Scan for the cell matching the given text and deliver its [x, y] coordinate at center. 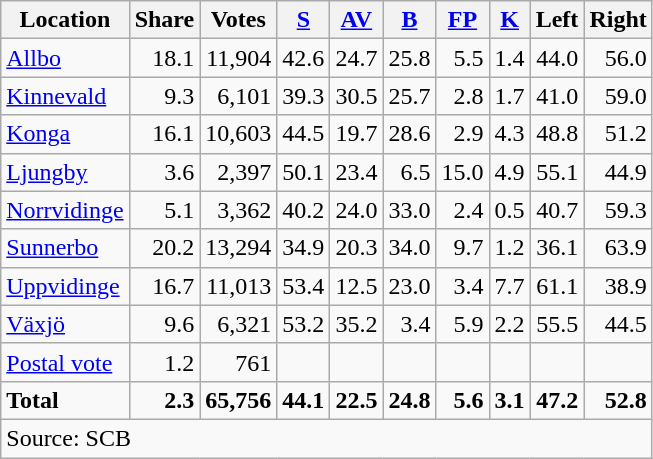
2,397 [238, 172]
2.9 [462, 134]
Norrvidinge [65, 210]
5.9 [462, 324]
5.6 [462, 400]
24.8 [410, 400]
Total [65, 400]
40.2 [304, 210]
3.6 [164, 172]
56.0 [618, 58]
Location [65, 20]
Uppvidinge [65, 286]
0.5 [510, 210]
Left [557, 20]
10,603 [238, 134]
44.9 [618, 172]
9.6 [164, 324]
1.4 [510, 58]
22.5 [356, 400]
19.7 [356, 134]
3,362 [238, 210]
61.1 [557, 286]
65,756 [238, 400]
53.4 [304, 286]
6.5 [410, 172]
30.5 [356, 96]
16.7 [164, 286]
3.1 [510, 400]
25.7 [410, 96]
63.9 [618, 248]
B [410, 20]
13,294 [238, 248]
11,904 [238, 58]
9.3 [164, 96]
38.9 [618, 286]
761 [238, 362]
53.2 [304, 324]
Växjö [65, 324]
35.2 [356, 324]
20.3 [356, 248]
18.1 [164, 58]
59.3 [618, 210]
36.1 [557, 248]
59.0 [618, 96]
33.0 [410, 210]
2.3 [164, 400]
44.0 [557, 58]
Share [164, 20]
42.6 [304, 58]
Votes [238, 20]
20.2 [164, 248]
9.7 [462, 248]
7.7 [510, 286]
34.0 [410, 248]
2.2 [510, 324]
12.5 [356, 286]
44.1 [304, 400]
47.2 [557, 400]
48.8 [557, 134]
24.7 [356, 58]
Kinnevald [65, 96]
15.0 [462, 172]
2.4 [462, 210]
55.5 [557, 324]
Sunnerbo [65, 248]
Postal vote [65, 362]
FP [462, 20]
5.1 [164, 210]
34.9 [304, 248]
50.1 [304, 172]
52.8 [618, 400]
24.0 [356, 210]
25.8 [410, 58]
2.8 [462, 96]
Allbo [65, 58]
23.0 [410, 286]
S [304, 20]
41.0 [557, 96]
6,101 [238, 96]
6,321 [238, 324]
Ljungby [65, 172]
1.7 [510, 96]
4.9 [510, 172]
Right [618, 20]
16.1 [164, 134]
K [510, 20]
55.1 [557, 172]
28.6 [410, 134]
Source: SCB [327, 438]
5.5 [462, 58]
23.4 [356, 172]
AV [356, 20]
51.2 [618, 134]
4.3 [510, 134]
39.3 [304, 96]
Konga [65, 134]
11,013 [238, 286]
40.7 [557, 210]
